Extract the (X, Y) coordinate from the center of the cell holding the provided text.  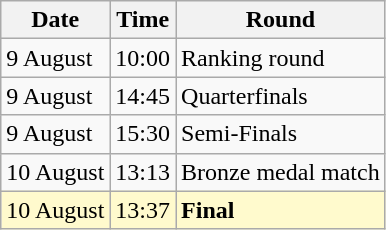
Ranking round (281, 58)
13:13 (143, 172)
Round (281, 20)
Final (281, 210)
Bronze medal match (281, 172)
15:30 (143, 134)
Quarterfinals (281, 96)
10:00 (143, 58)
13:37 (143, 210)
Semi-Finals (281, 134)
14:45 (143, 96)
Date (56, 20)
Time (143, 20)
